Extract the [x, y] coordinate from the center of the cell holding the provided text.  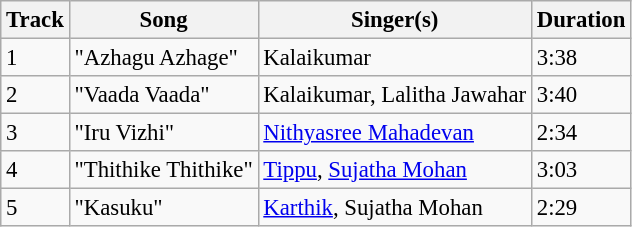
Track [35, 20]
"Kasuku" [164, 208]
"Iru Vizhi" [164, 133]
1 [35, 58]
"Azhagu Azhage" [164, 58]
Tippu, Sujatha Mohan [394, 170]
2:34 [580, 133]
3 [35, 133]
4 [35, 170]
3:38 [580, 58]
2:29 [580, 208]
"Thithike Thithike" [164, 170]
Song [164, 20]
3:03 [580, 170]
Nithyasree Mahadevan [394, 133]
Kalaikumar [394, 58]
"Vaada Vaada" [164, 95]
2 [35, 95]
Duration [580, 20]
3:40 [580, 95]
Karthik, Sujatha Mohan [394, 208]
Singer(s) [394, 20]
Kalaikumar, Lalitha Jawahar [394, 95]
5 [35, 208]
